Return [X, Y] of the center of cell containing provided text 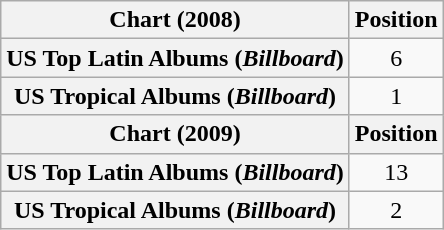
2 [396, 210]
13 [396, 172]
1 [396, 96]
Chart (2008) [176, 20]
6 [396, 58]
Chart (2009) [176, 134]
